Identify which cell holds the provided text, then report its [X, Y] central coordinate. 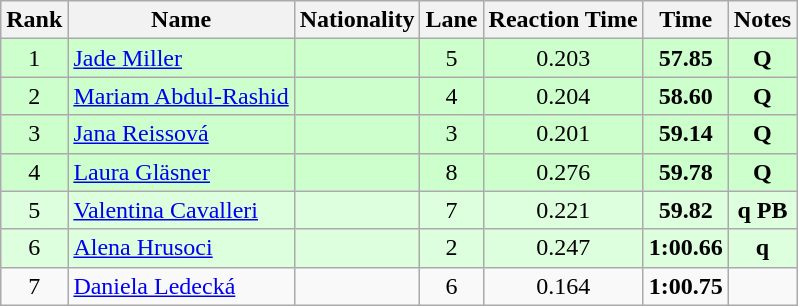
Time [686, 20]
57.85 [686, 58]
Notes [762, 20]
0.204 [563, 96]
Mariam Abdul-Rashid [181, 96]
Valentina Cavalleri [181, 210]
1 [34, 58]
0.247 [563, 248]
Laura Gläsner [181, 172]
Nationality [357, 20]
0.221 [563, 210]
Lane [452, 20]
Jade Miller [181, 58]
0.276 [563, 172]
q PB [762, 210]
58.60 [686, 96]
59.14 [686, 134]
59.82 [686, 210]
0.164 [563, 286]
8 [452, 172]
Jana Reissová [181, 134]
1:00.75 [686, 286]
Daniela Ledecká [181, 286]
0.203 [563, 58]
0.201 [563, 134]
59.78 [686, 172]
Rank [34, 20]
Alena Hrusoci [181, 248]
Name [181, 20]
1:00.66 [686, 248]
Reaction Time [563, 20]
q [762, 248]
